From the cell containing the given text, extract its center point as (X, Y) coordinate. 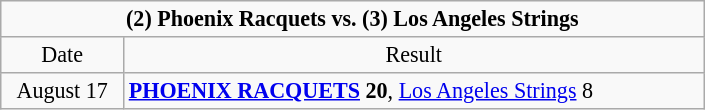
Result (414, 54)
PHOENIX RACQUETS 20, Los Angeles Strings 8 (414, 90)
Date (62, 54)
August 17 (62, 90)
(2) Phoenix Racquets vs. (3) Los Angeles Strings (352, 18)
